Return the [X, Y] coordinate for the center point of the cell that contains the specified text.  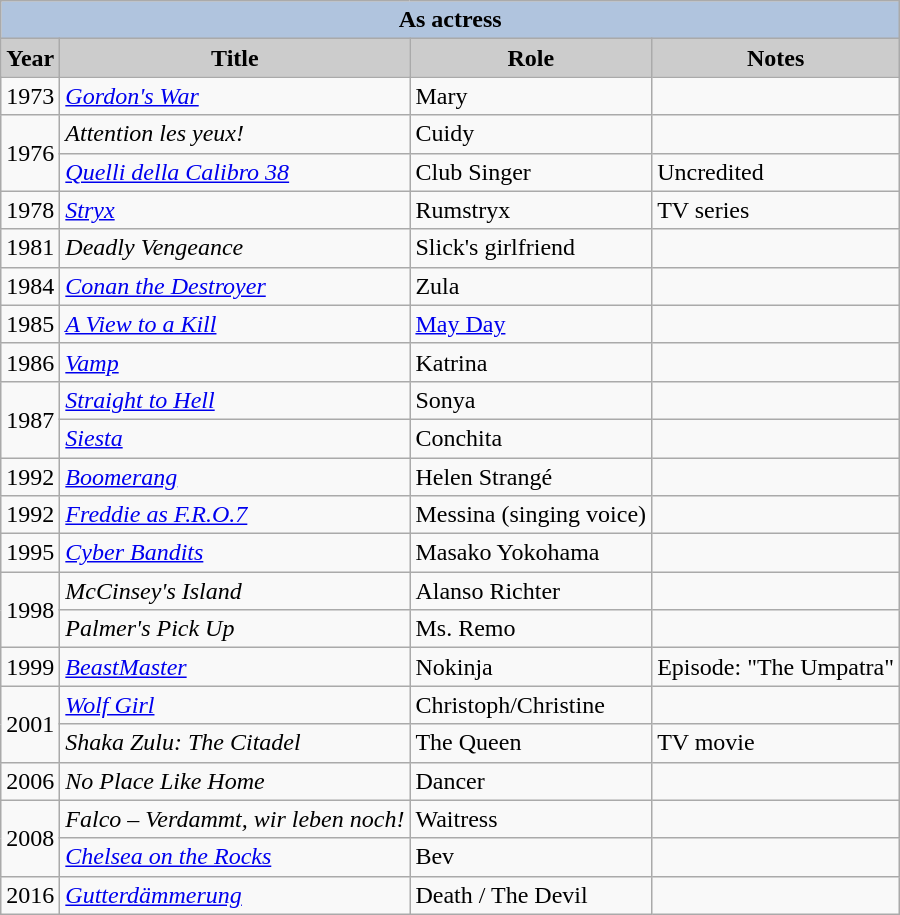
Palmer's Pick Up [235, 629]
Gutterdämmerung [235, 895]
2006 [30, 781]
As actress [450, 20]
Conan the Destroyer [235, 286]
Freddie as F.R.O.7 [235, 515]
Slick's girlfriend [531, 248]
1995 [30, 553]
1973 [30, 96]
Notes [776, 58]
Rumstryx [531, 210]
Boomerang [235, 477]
Quelli della Calibro 38 [235, 172]
Attention les yeux! [235, 134]
Vamp [235, 362]
Siesta [235, 438]
Cuidy [531, 134]
Waitress [531, 819]
TV movie [776, 743]
Chelsea on the Rocks [235, 857]
1998 [30, 610]
Bev [531, 857]
Episode: "The Umpatra" [776, 667]
1985 [30, 324]
Club Singer [531, 172]
2001 [30, 724]
Helen Strangé [531, 477]
2016 [30, 895]
1986 [30, 362]
Year [30, 58]
Death / The Devil [531, 895]
A View to a Kill [235, 324]
No Place Like Home [235, 781]
BeastMaster [235, 667]
1976 [30, 153]
Alanso Richter [531, 591]
1987 [30, 419]
Deadly Vengeance [235, 248]
1984 [30, 286]
Christoph/Christine [531, 705]
TV series [776, 210]
Masako Yokohama [531, 553]
Katrina [531, 362]
Sonya [531, 400]
Wolf Girl [235, 705]
Uncredited [776, 172]
The Queen [531, 743]
Gordon's War [235, 96]
Straight to Hell [235, 400]
Nokinja [531, 667]
Title [235, 58]
Role [531, 58]
Zula [531, 286]
May Day [531, 324]
Falco – Verdammt, wir leben noch! [235, 819]
Mary [531, 96]
Stryx [235, 210]
McCinsey's Island [235, 591]
1981 [30, 248]
Shaka Zulu: The Citadel [235, 743]
1999 [30, 667]
1978 [30, 210]
Conchita [531, 438]
Dancer [531, 781]
Ms. Remo [531, 629]
Cyber Bandits [235, 553]
Messina (singing voice) [531, 515]
2008 [30, 838]
